Determine the (X, Y) coordinate at the center of the cell enclosing the given text.  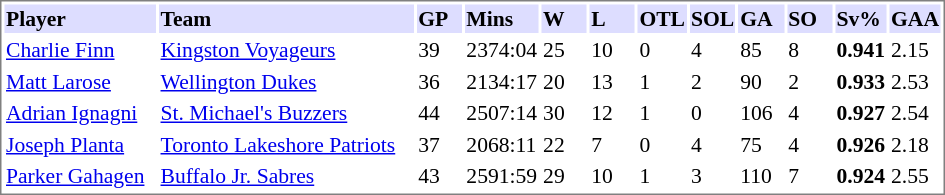
Kingston Voyageurs (286, 50)
2.55 (916, 176)
SO (810, 18)
44 (440, 113)
3 (712, 176)
SOL (712, 18)
2.18 (916, 144)
106 (762, 113)
12 (612, 113)
0.924 (861, 176)
L (612, 18)
30 (564, 113)
75 (762, 144)
2.53 (916, 82)
0.926 (861, 144)
8 (810, 50)
13 (612, 82)
Player (80, 18)
Team (286, 18)
Adrian Ignagni (80, 113)
GA (762, 18)
GAA (916, 18)
0.933 (861, 82)
29 (564, 176)
Joseph Planta (80, 144)
22 (564, 144)
36 (440, 82)
Toronto Lakeshore Patriots (286, 144)
2.54 (916, 113)
43 (440, 176)
Mins (502, 18)
GP (440, 18)
Charlie Finn (80, 50)
Wellington Dukes (286, 82)
2374:04 (502, 50)
St. Michael's Buzzers (286, 113)
37 (440, 144)
0.927 (861, 113)
Parker Gahagen (80, 176)
0.941 (861, 50)
Matt Larose (80, 82)
2591:59 (502, 176)
2507:14 (502, 113)
OTL (662, 18)
90 (762, 82)
2.15 (916, 50)
2134:17 (502, 82)
25 (564, 50)
85 (762, 50)
Sv% (861, 18)
2068:11 (502, 144)
Buffalo Jr. Sabres (286, 176)
39 (440, 50)
W (564, 18)
110 (762, 176)
20 (564, 82)
